Find where the given text appears and provide that cell's center as [x, y] coordinate. 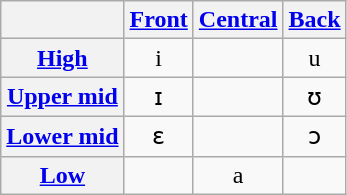
ɪ [158, 97]
a [238, 175]
High [62, 58]
ʊ [314, 97]
ɛ [158, 136]
i [158, 58]
Back [314, 20]
Central [238, 20]
ɔ [314, 136]
Upper mid [62, 97]
Lower mid [62, 136]
Front [158, 20]
u [314, 58]
Low [62, 175]
